Return the [x, y] coordinate for the center point of the cell that contains the specified text.  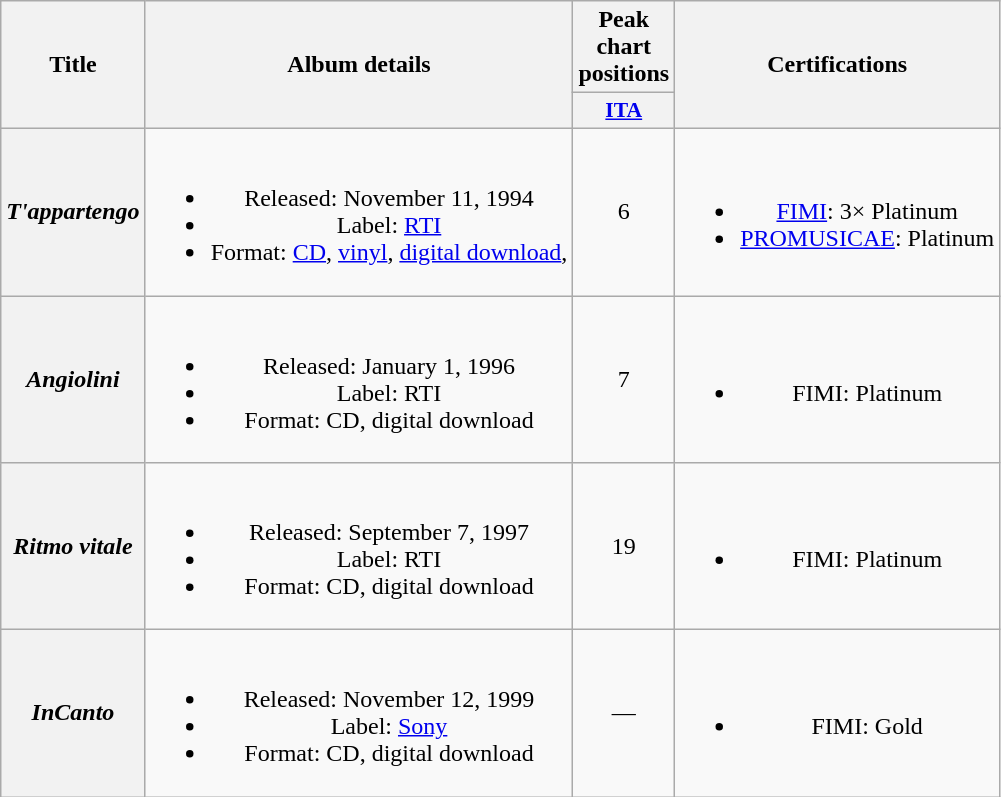
Released: November 11, 1994Label: RTIFormat: CD, vinyl, digital download, [359, 212]
FIMI: Gold [838, 714]
T'appartengo [73, 212]
Certifications [838, 65]
InCanto [73, 714]
Released: January 1, 1996Label: RTIFormat: CD, digital download [359, 380]
Title [73, 65]
ITA [624, 111]
FIMI: 3× PlatinumPROMUSICAE: Platinum [838, 212]
— [624, 714]
Album details [359, 65]
Released: November 12, 1999Label: SonyFormat: CD, digital download [359, 714]
19 [624, 546]
6 [624, 212]
Ritmo vitale [73, 546]
Angiolini [73, 380]
Peak chart positions [624, 47]
Released: September 7, 1997Label: RTIFormat: CD, digital download [359, 546]
7 [624, 380]
